Return the [x, y] coordinate for the center point of the cell that contains the specified text.  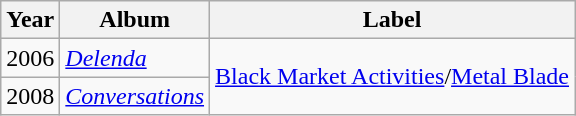
Album [135, 20]
2008 [30, 96]
Conversations [135, 96]
Year [30, 20]
Delenda [135, 58]
Black Market Activities/Metal Blade [392, 77]
Label [392, 20]
2006 [30, 58]
